Output the (X, Y) coordinate of the center of the cell containing the given text.  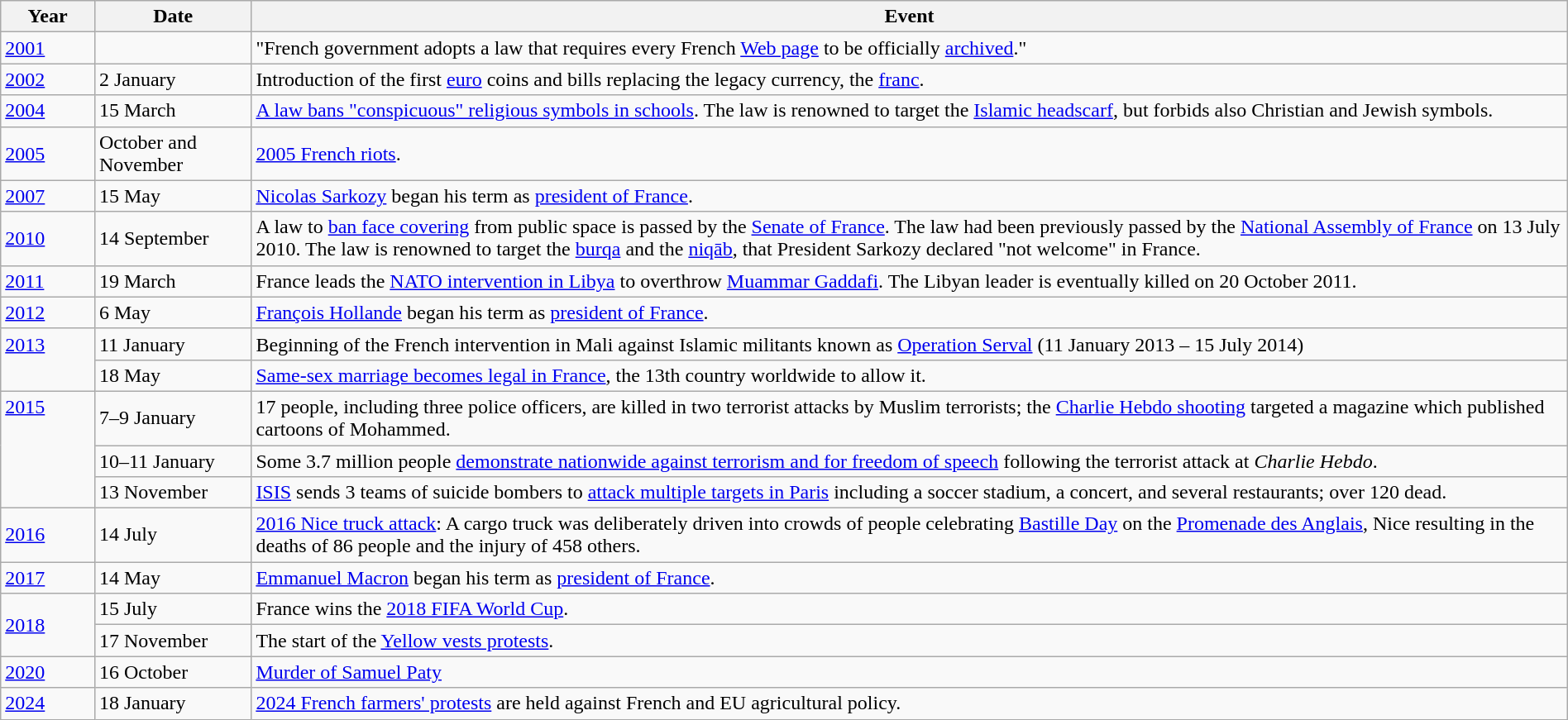
Year (48, 17)
14 July (172, 536)
18 May (172, 375)
7–9 January (172, 418)
2020 (48, 672)
2011 (48, 281)
2024 (48, 703)
2024 French farmers' protests are held against French and EU agricultural policy. (910, 703)
Emmanuel Macron began his term as president of France. (910, 578)
19 March (172, 281)
Date (172, 17)
2012 (48, 312)
France wins the 2018 FIFA World Cup. (910, 609)
14 September (172, 238)
Same-sex marriage becomes legal in France, the 13th country worldwide to allow it. (910, 375)
2004 (48, 111)
18 January (172, 703)
2013 (48, 360)
The start of the Yellow vests protests. (910, 641)
11 January (172, 344)
13 November (172, 493)
2018 (48, 625)
2005 French riots. (910, 154)
Event (910, 17)
"French government adopts a law that requires every French Web page to be officially archived." (910, 48)
15 July (172, 609)
2017 (48, 578)
10–11 January (172, 460)
2 January (172, 79)
6 May (172, 312)
2016 (48, 536)
October and November (172, 154)
2005 (48, 154)
Beginning of the French intervention in Mali against Islamic militants known as Operation Serval (11 January 2013 – 15 July 2014) (910, 344)
2010 (48, 238)
François Hollande began his term as president of France. (910, 312)
Murder of Samuel Paty (910, 672)
Nicolas Sarkozy began his term as president of France. (910, 196)
Introduction of the first euro coins and bills replacing the legacy currency, the franc. (910, 79)
2015 (48, 450)
France leads the NATO intervention in Libya to overthrow Muammar Gaddafi. The Libyan leader is eventually killed on 20 October 2011. (910, 281)
17 November (172, 641)
Some 3.7 million people demonstrate nationwide against terrorism and for freedom of speech following the terrorist attack at Charlie Hebdo. (910, 460)
2001 (48, 48)
15 May (172, 196)
14 May (172, 578)
15 March (172, 111)
2007 (48, 196)
2002 (48, 79)
16 October (172, 672)
